Identify which cell holds the provided text, then report its [X, Y] central coordinate. 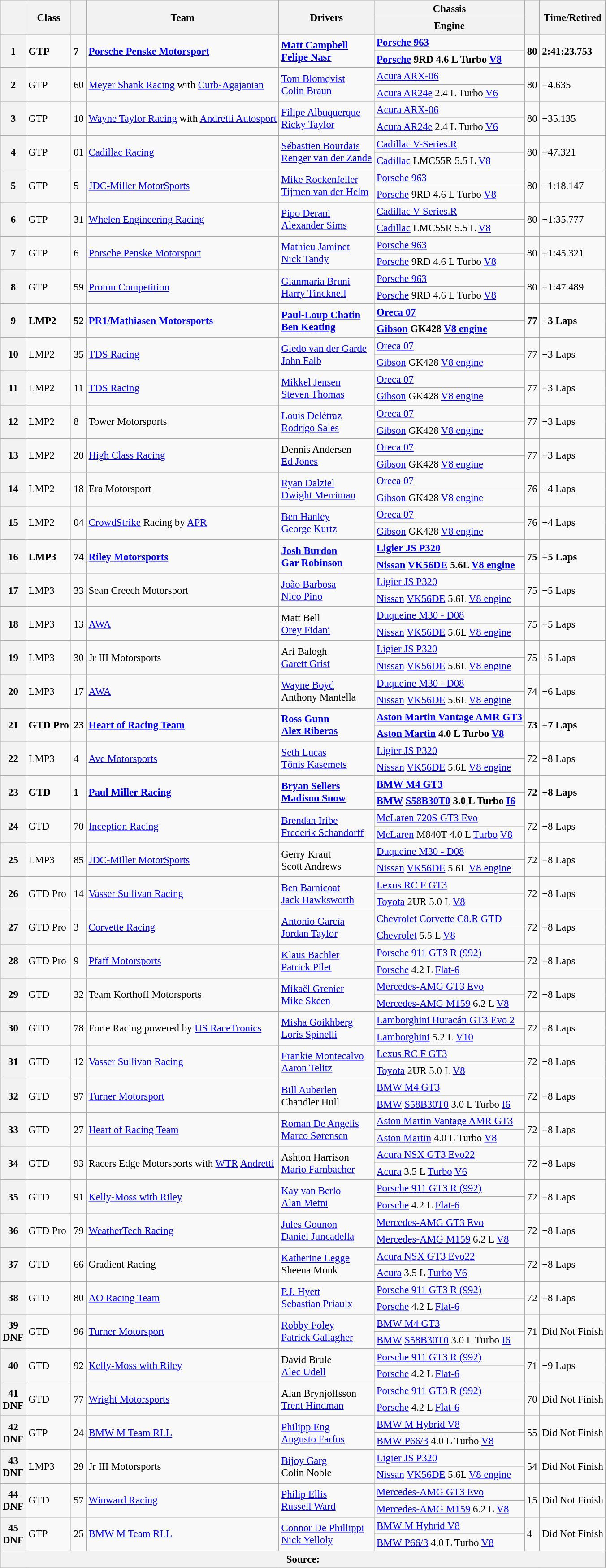
Time/Retired [573, 17]
2 [13, 84]
Corvette Racing [182, 927]
+1:35.777 [573, 220]
Misha Goikhberg Loris Spinelli [326, 1028]
+1:45.321 [573, 253]
+47.321 [573, 152]
21 [13, 725]
Source: [303, 1559]
+6 Laps [573, 691]
Team Korthoff Motorsports [182, 994]
Matt Campbell Felipe Nasr [326, 51]
Bijoy Garg Colin Noble [326, 1467]
52 [79, 321]
78 [79, 1028]
Bill Auberlen Chandler Hull [326, 1096]
Ben Hanley George Kurtz [326, 523]
16 [13, 557]
43DNF [13, 1467]
Gianmaria Bruni Harry Tincknell [326, 287]
PR1/Mathiasen Motorsports [182, 321]
Class [48, 17]
44DNF [13, 1500]
Pfaff Motorsports [182, 961]
Mike Rockenfeller Tijmen van der Helm [326, 186]
57 [79, 1500]
Connor De Phillippi Nick Yelloly [326, 1534]
Cadillac Racing [182, 152]
Alan Brynjolfsson Trent Hindman [326, 1399]
Frankie Montecalvo Aaron Telitz [326, 1062]
McLaren M840T 4.0 L Turbo V8 [450, 835]
Meyer Shank Racing with Curb-Agajanian [182, 84]
2:41:23.753 [573, 51]
Engine [450, 26]
High Class Racing [182, 455]
91 [79, 1197]
40 [13, 1365]
CrowdStrike Racing by APR [182, 523]
04 [79, 523]
Ryan Dalziel Dwight Merriman [326, 489]
Robby Foley Patrick Gallagher [326, 1331]
28 [13, 961]
Brendan Iribe Frederik Schandorff [326, 826]
Racers Edge Motorsports with WTR Andretti [182, 1163]
Riley Motorsports [182, 557]
+4.635 [573, 84]
Filipe Albuquerque Ricky Taylor [326, 118]
Mikkel Jensen Steven Thomas [326, 388]
59 [79, 287]
Ross Gunn Alex Riberas [326, 725]
Wayne Taylor Racing with Andretti Autosport [182, 118]
AO Racing Team [182, 1298]
Katherine Legge Sheena Monk [326, 1264]
34 [13, 1163]
Lamborghini 5.2 L V10 [450, 1037]
+1:18.147 [573, 186]
Wright Motorsports [182, 1399]
Wayne Boyd Anthony Mantella [326, 691]
Whelen Engineering Racing [182, 220]
73 [532, 725]
01 [79, 152]
97 [79, 1096]
39DNF [13, 1331]
Jules Gounon Daniel Juncadella [326, 1231]
+9 Laps [573, 1365]
+7 Laps [573, 725]
93 [79, 1163]
26 [13, 894]
Pipo Derani Alexander Sims [326, 220]
36 [13, 1231]
Ben Barnicoat Jack Hawksworth [326, 894]
Dennis Andersen Ed Jones [326, 455]
Sean Creech Motorsport [182, 590]
Giedo van der Garde John Falb [326, 354]
19 [13, 658]
54 [532, 1467]
Tom Blomqvist Colin Braun [326, 84]
41DNF [13, 1399]
+1:47.489 [573, 287]
Lamborghini Huracán GT3 Evo 2 [450, 1020]
Louis Delétraz Rodrigo Sales [326, 421]
96 [79, 1331]
38 [13, 1298]
Paul-Loup Chatin Ben Keating [326, 321]
66 [79, 1264]
David Brule Alec Udell [326, 1365]
Gerry Kraut Scott Andrews [326, 860]
Ave Motorsports [182, 758]
Team [182, 17]
37 [13, 1264]
Ari Balogh Garett Grist [326, 658]
Chassis [450, 9]
Bryan Sellers Madison Snow [326, 793]
Chevrolet Corvette C8.R GTD [450, 919]
WeatherTech Racing [182, 1231]
Forte Racing powered by US RaceTronics [182, 1028]
79 [79, 1231]
Paul Miller Racing [182, 793]
85 [79, 860]
Mathieu Jaminet Nick Tandy [326, 253]
Matt Bell Orey Fidani [326, 624]
Philip Ellis Russell Ward [326, 1500]
Proton Competition [182, 287]
45DNF [13, 1534]
Klaus Bachler Patrick Pilet [326, 961]
Tower Motorsports [182, 421]
Gradient Racing [182, 1264]
Ashton Harrison Mario Farnbacher [326, 1163]
Inception Racing [182, 826]
McLaren 720S GT3 Evo [450, 818]
Era Motorsport [182, 489]
60 [79, 84]
92 [79, 1365]
Philipp Eng Augusto Farfus [326, 1433]
Kay van Berlo Alan Metni [326, 1197]
Chevrolet 5.5 L V8 [450, 936]
Drivers [326, 17]
Sébastien Bourdais Renger van der Zande [326, 152]
Roman De Angelis Marco Sørensen [326, 1130]
João Barbosa Nico Pino [326, 590]
Josh Burdon Gar Robinson [326, 557]
22 [13, 758]
Winward Racing [182, 1500]
Antonio García Jordan Taylor [326, 927]
+35.135 [573, 118]
Mikaël Grenier Mike Skeen [326, 994]
P.J. Hyett Sebastian Priaulx [326, 1298]
55 [532, 1433]
Seth Lucas Tõnis Kasemets [326, 758]
42DNF [13, 1433]
